Detect which cell encompasses the target text, then output its (x, y) center coordinate. 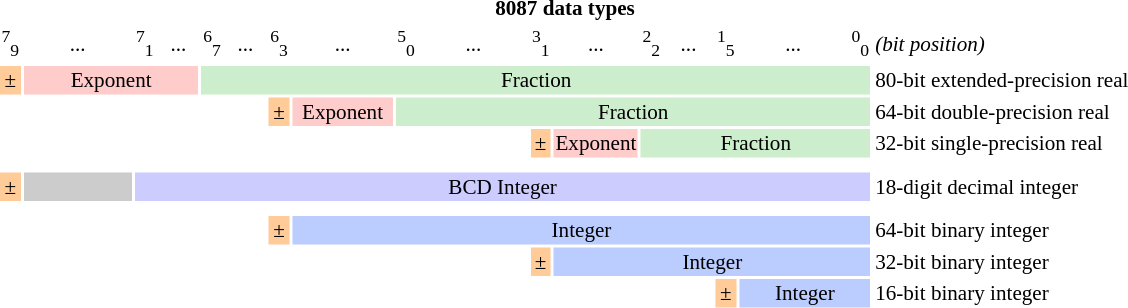
31 (540, 44)
22 (652, 44)
67 (212, 44)
15 (726, 44)
79 (10, 44)
63 (280, 44)
50 (406, 44)
00 (860, 44)
71 (146, 44)
BCD Integer (503, 186)
